Detect which cell encompasses the target text, then output its (X, Y) center coordinate. 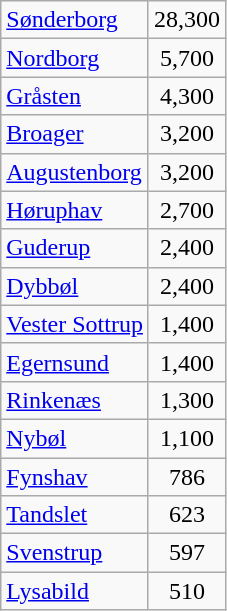
Nordborg (75, 58)
5,700 (186, 58)
Fynshav (75, 477)
Guderup (75, 248)
Rinkenæs (75, 400)
4,300 (186, 96)
Gråsten (75, 96)
Lysabild (75, 591)
Egernsund (75, 362)
Nybøl (75, 438)
Vester Sottrup (75, 324)
597 (186, 553)
623 (186, 515)
Svenstrup (75, 553)
Tandslet (75, 515)
Dybbøl (75, 286)
2,700 (186, 210)
1,300 (186, 400)
1,100 (186, 438)
Augustenborg (75, 172)
Broager (75, 134)
Sønderborg (75, 20)
Høruphav (75, 210)
28,300 (186, 20)
786 (186, 477)
510 (186, 591)
